Extract the [x, y] coordinate from the center of the cell holding the provided text.  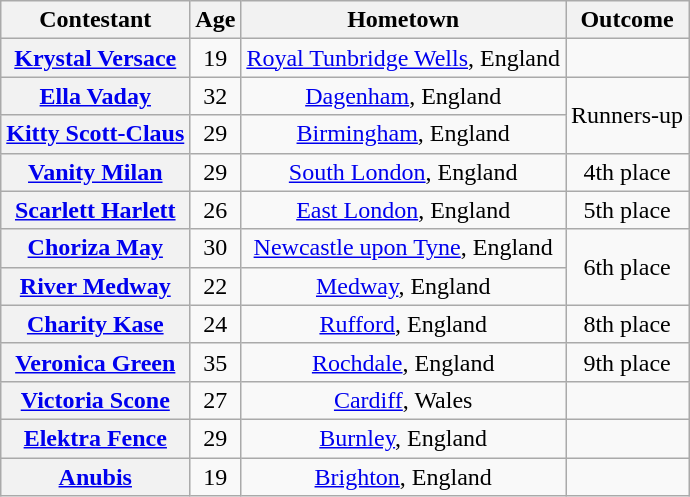
Rufford, England [404, 324]
4th place [628, 172]
Kitty Scott-Claus [96, 134]
27 [216, 400]
Birmingham, England [404, 134]
Elektra Fence [96, 438]
Victoria Scone [96, 400]
Veronica Green [96, 362]
Charity Kase [96, 324]
9th place [628, 362]
Anubis [96, 477]
35 [216, 362]
Scarlett Harlett [96, 210]
Burnley, England [404, 438]
8th place [628, 324]
24 [216, 324]
Dagenham, England [404, 96]
Royal Tunbridge Wells, England [404, 58]
Brighton, England [404, 477]
Ella Vaday [96, 96]
26 [216, 210]
Runners-up [628, 115]
Outcome [628, 20]
Contestant [96, 20]
6th place [628, 267]
Hometown [404, 20]
5th place [628, 210]
River Medway [96, 286]
Cardiff, Wales [404, 400]
Medway, England [404, 286]
Choriza May [96, 248]
Rochdale, England [404, 362]
32 [216, 96]
Krystal Versace [96, 58]
22 [216, 286]
South London, England [404, 172]
Newcastle upon Tyne, England [404, 248]
30 [216, 248]
East London, England [404, 210]
Vanity Milan [96, 172]
Age [216, 20]
